Identify which cell holds the provided text, then report its (X, Y) central coordinate. 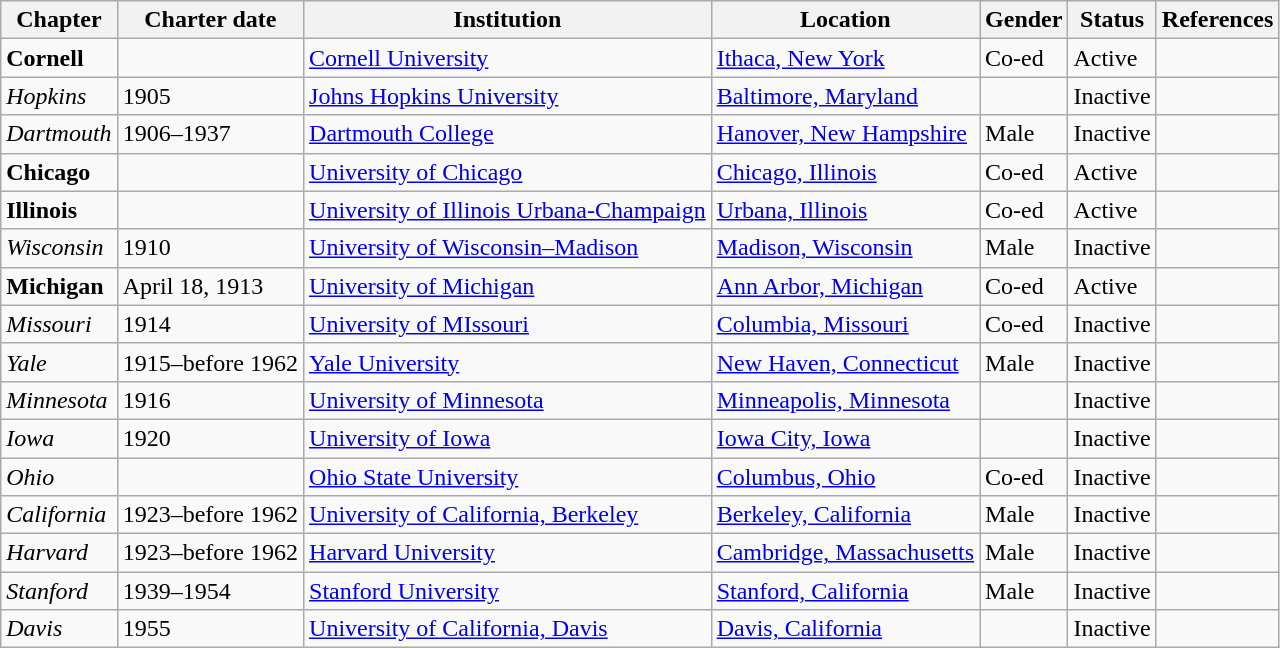
Location (845, 20)
Chapter (59, 20)
Dartmouth College (508, 134)
Minneapolis, Minnesota (845, 400)
University of Illinois Urbana-Champaign (508, 210)
Iowa City, Iowa (845, 438)
University of Minnesota (508, 400)
Iowa (59, 438)
Baltimore, Maryland (845, 96)
1916 (210, 400)
1906–1937 (210, 134)
Harvard University (508, 553)
1905 (210, 96)
Yale (59, 362)
Stanford, California (845, 591)
University of Michigan (508, 286)
April 18, 1913 (210, 286)
References (1218, 20)
Minnesota (59, 400)
Hanover, New Hampshire (845, 134)
Yale University (508, 362)
Wisconsin (59, 248)
University of Chicago (508, 172)
1910 (210, 248)
Chicago (59, 172)
1920 (210, 438)
Stanford University (508, 591)
California (59, 515)
Charter date (210, 20)
Institution (508, 20)
Hopkins (59, 96)
University of MIssouri (508, 324)
Ohio (59, 477)
Cornell (59, 58)
Cambridge, Massachusetts (845, 553)
Gender (1024, 20)
1915–before 1962 (210, 362)
University of California, Davis (508, 629)
Urbana, Illinois (845, 210)
Cornell University (508, 58)
Michigan (59, 286)
Harvard (59, 553)
Davis, California (845, 629)
Missouri (59, 324)
Madison, Wisconsin (845, 248)
University of Wisconsin–Madison (508, 248)
1939–1954 (210, 591)
Ann Arbor, Michigan (845, 286)
Columbus, Ohio (845, 477)
Davis (59, 629)
Ohio State University (508, 477)
Status (1112, 20)
Chicago, Illinois (845, 172)
Ithaca, New York (845, 58)
University of California, Berkeley (508, 515)
Johns Hopkins University (508, 96)
Stanford (59, 591)
University of Iowa (508, 438)
Dartmouth (59, 134)
Columbia, Missouri (845, 324)
New Haven, Connecticut (845, 362)
1914 (210, 324)
1955 (210, 629)
Berkeley, California (845, 515)
Illinois (59, 210)
